Output the (x, y) coordinate of the center of the cell containing the given text.  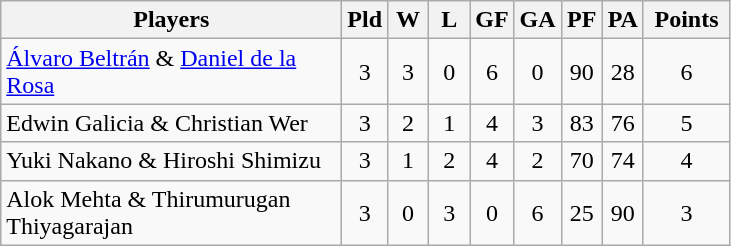
83 (582, 123)
Pld (365, 20)
Álvaro Beltrán & Daniel de la Rosa (172, 72)
76 (622, 123)
GA (538, 20)
W (408, 20)
L (450, 20)
70 (582, 161)
74 (622, 161)
Alok Mehta & Thirumurugan Thiyagarajan (172, 212)
GF (492, 20)
5 (686, 123)
PF (582, 20)
PA (622, 20)
28 (622, 72)
Yuki Nakano & Hiroshi Shimizu (172, 161)
Edwin Galicia & Christian Wer (172, 123)
Players (172, 20)
25 (582, 212)
Points (686, 20)
